Return (X, Y) of the center of cell containing provided text 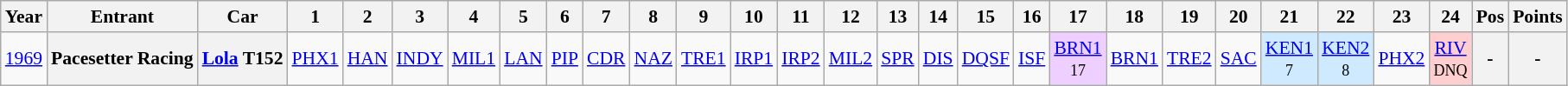
MIL2 (851, 59)
INDY (420, 59)
Lola T152 (243, 59)
KEN17 (1290, 59)
PHX1 (316, 59)
TRE1 (704, 59)
CDR (607, 59)
21 (1290, 17)
Points (1538, 17)
12 (851, 17)
SPR (897, 59)
Pos (1490, 17)
17 (1077, 17)
9 (704, 17)
PHX2 (1401, 59)
1969 (24, 59)
13 (897, 17)
11 (800, 17)
BRN1 (1134, 59)
18 (1134, 17)
BRN117 (1077, 59)
DQSF (985, 59)
Pacesetter Racing (123, 59)
10 (754, 17)
NAZ (653, 59)
6 (565, 17)
24 (1450, 17)
PIP (565, 59)
1 (316, 17)
TRE2 (1189, 59)
LAN (523, 59)
Entrant (123, 17)
14 (939, 17)
22 (1345, 17)
Car (243, 17)
8 (653, 17)
19 (1189, 17)
KEN28 (1345, 59)
4 (474, 17)
IRP1 (754, 59)
MIL1 (474, 59)
15 (985, 17)
20 (1239, 17)
Year (24, 17)
HAN (368, 59)
5 (523, 17)
DIS (939, 59)
IRP2 (800, 59)
RIVDNQ (1450, 59)
7 (607, 17)
SAC (1239, 59)
ISF (1032, 59)
3 (420, 17)
16 (1032, 17)
2 (368, 17)
23 (1401, 17)
